Return the [X, Y] coordinate for the center point of the cell that contains the specified text.  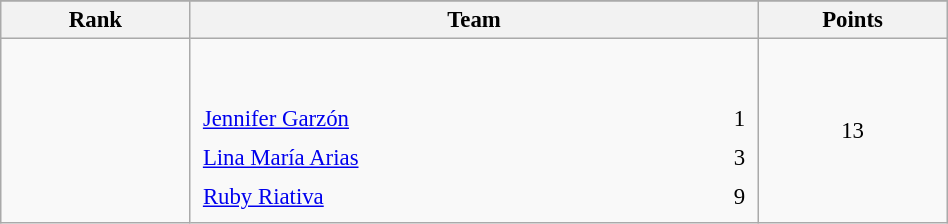
Team [474, 20]
13 [852, 132]
9 [720, 197]
Jennifer Garzón [442, 119]
Lina María Arias [442, 158]
Jennifer Garzón 1 Lina María Arias 3 Ruby Riativa 9 [474, 132]
Rank [96, 20]
3 [720, 158]
Points [852, 20]
Ruby Riativa [442, 197]
1 [720, 119]
